Locate the cell with the specified text and output its (x, y) center coordinate. 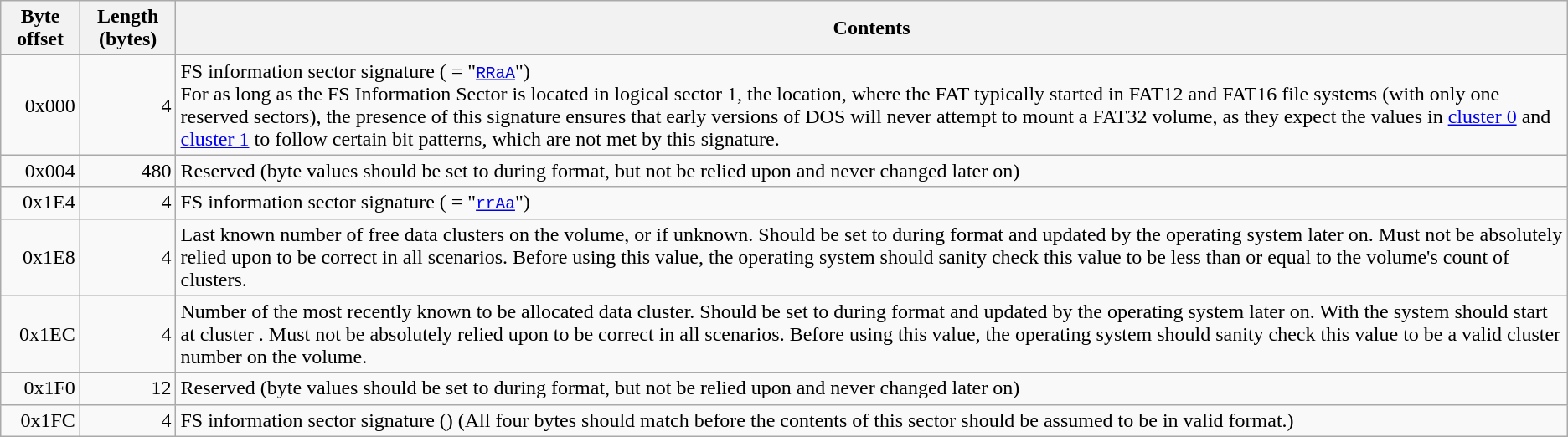
0x1E8 (40, 257)
0x1FC (40, 420)
0x000 (40, 105)
0x1EC (40, 334)
FS information sector signature ( = "rrAa") (871, 203)
0x1E4 (40, 203)
480 (127, 171)
Byte offset (40, 28)
Length (bytes) (127, 28)
12 (127, 388)
FS information sector signature () (All four bytes should match before the contents of this sector should be assumed to be in valid format.) (871, 420)
0x004 (40, 171)
Contents (871, 28)
0x1F0 (40, 388)
